From the cell containing the given text, extract its center point as (x, y) coordinate. 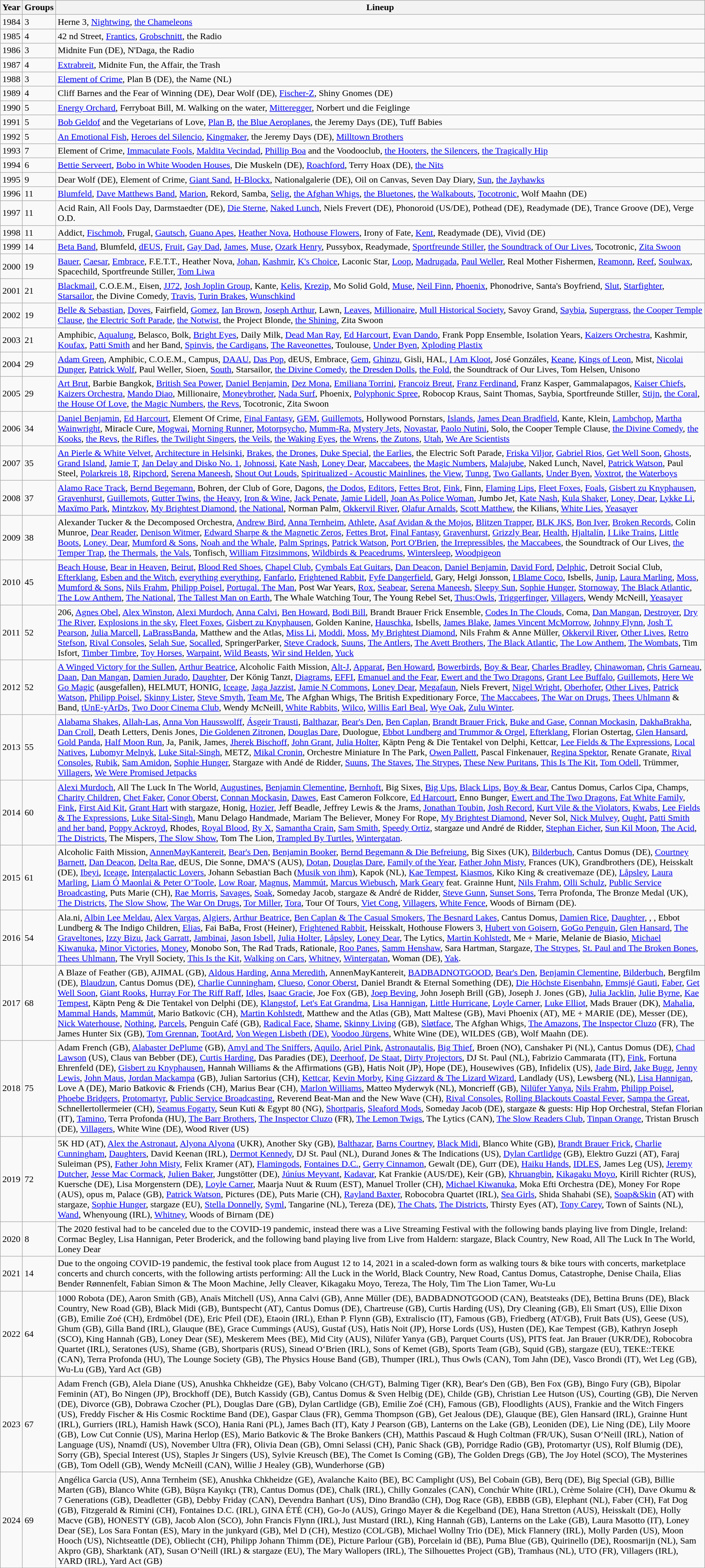
64 (39, 1333)
Energy Orchard, Ferryboat Bill, M. Walking on the water, Mitteregger, Norbert und die Feiglinge (380, 108)
69 (39, 1520)
Dear Wolf (DE), Element of Crime, Giant Sand, H-Blockx, Nationalgalerie (DE), Oil on Canvas, Seven Day Diary, Sun, the Jayhawks (380, 180)
2012 (11, 687)
Year (11, 8)
2006 (11, 428)
1995 (11, 180)
1989 (11, 93)
2016 (11, 938)
2004 (11, 364)
34 (39, 428)
54 (39, 938)
2017 (11, 1003)
Bob Geldof and the Vegetarians of Love, Plan B, the Blue Aeroplanes, the Jeremy Days (DE), Tuff Babies (380, 122)
1998 (11, 233)
Bettie Serveert, Bobo in White Wooden Houses, Die Muskeln (DE), Roachford, Terry Hoax (DE), the Nits (380, 165)
1994 (11, 165)
6 (39, 165)
7 (39, 151)
42 nd Street, Frantics, Grobschnitt, the Radio (380, 36)
2009 (11, 538)
2005 (11, 394)
55 (39, 748)
1990 (11, 108)
Groups (39, 8)
2007 (11, 463)
67 (39, 1424)
1986 (11, 50)
45 (39, 582)
68 (39, 1003)
8 (39, 1239)
38 (39, 538)
Herne 3, Nightwing, the Chameleons (380, 22)
35 (39, 463)
1992 (11, 136)
Blumfeld, Dave Matthews Band, Marion, Rekord, Samba, Selig, the Afghan Whigs, the Bluetones, the Walkabouts, Tocotronic, Wolf Maahn (DE) (380, 194)
2002 (11, 315)
1996 (11, 194)
2019 (11, 1179)
2010 (11, 582)
2018 (11, 1088)
75 (39, 1088)
72 (39, 1179)
2001 (11, 291)
Cliff Barnes and the Fear of Winning (DE), Dear Wolf (DE), Fischer-Z, Shiny Gnomes (DE) (380, 93)
2022 (11, 1333)
2015 (11, 878)
37 (39, 498)
2021 (11, 1274)
2023 (11, 1424)
2013 (11, 748)
Extrabreit, Midnite Fun, the Affair, the Trash (380, 65)
1999 (11, 247)
Element of Crime, Plan B (DE), the Name (NL) (380, 79)
Addict, Fischmob, Frugal, Gautsch, Guano Apes, Heather Nova, Hothouse Flowers, Irony of Fate, Kent, Readymade (DE), Vivid (DE) (380, 233)
1997 (11, 213)
61 (39, 878)
Midnite Fun (DE), N'Daga, the Radio (380, 50)
An Emotional Fish, Heroes del Silencio, Kingmaker, the Jeremy Days (DE), Milltown Brothers (380, 136)
2020 (11, 1239)
Element of Crime, Immaculate Fools, Maldita Vecindad, Phillip Boa and the Voodooclub, the Hooters, the Silencers, the Tragically Hip (380, 151)
60 (39, 812)
Lineup (380, 8)
1993 (11, 151)
2024 (11, 1520)
9 (39, 180)
1991 (11, 122)
2014 (11, 812)
1988 (11, 79)
1984 (11, 22)
2000 (11, 267)
2011 (11, 632)
2008 (11, 498)
1985 (11, 36)
2003 (11, 340)
1987 (11, 65)
